Capture the cell that displays the provided text and extract its [X, Y] central coordinate. 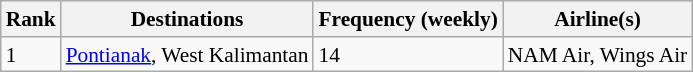
Rank [31, 19]
Destinations [188, 19]
Airline(s) [598, 19]
Frequency (weekly) [408, 19]
